From the cell containing the given text, extract its center point as (X, Y) coordinate. 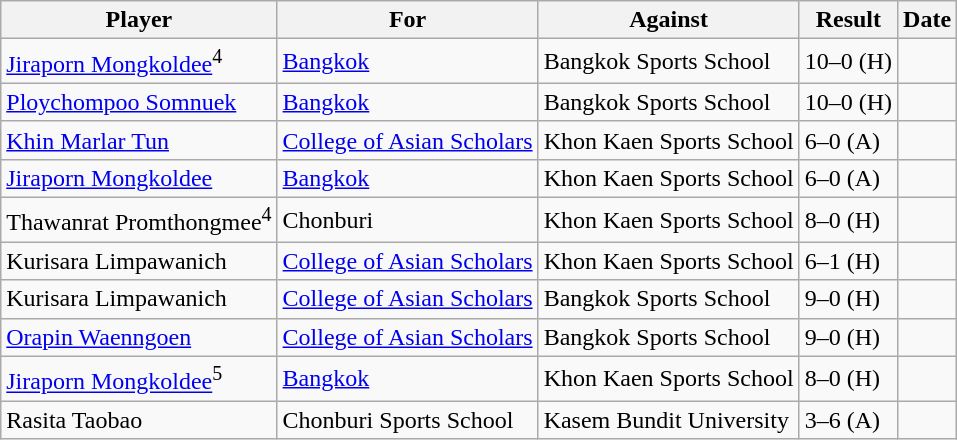
Orapin Waenngoen (139, 337)
Khin Marlar Tun (139, 140)
Player (139, 20)
Against (668, 20)
For (408, 20)
Rasita Taobao (139, 420)
Jiraporn Mongkoldee (139, 178)
Result (848, 20)
Jiraporn Mongkoldee5 (139, 378)
3–6 (A) (848, 420)
Thawanrat Promthongmee4 (139, 220)
Date (928, 20)
6–1 (H) (848, 261)
Kasem Bundit University (668, 420)
Jiraporn Mongkoldee4 (139, 62)
Chonburi (408, 220)
Ploychompoo Somnuek (139, 102)
Chonburi Sports School (408, 420)
